Capture the cell that displays the provided text and extract its [x, y] central coordinate. 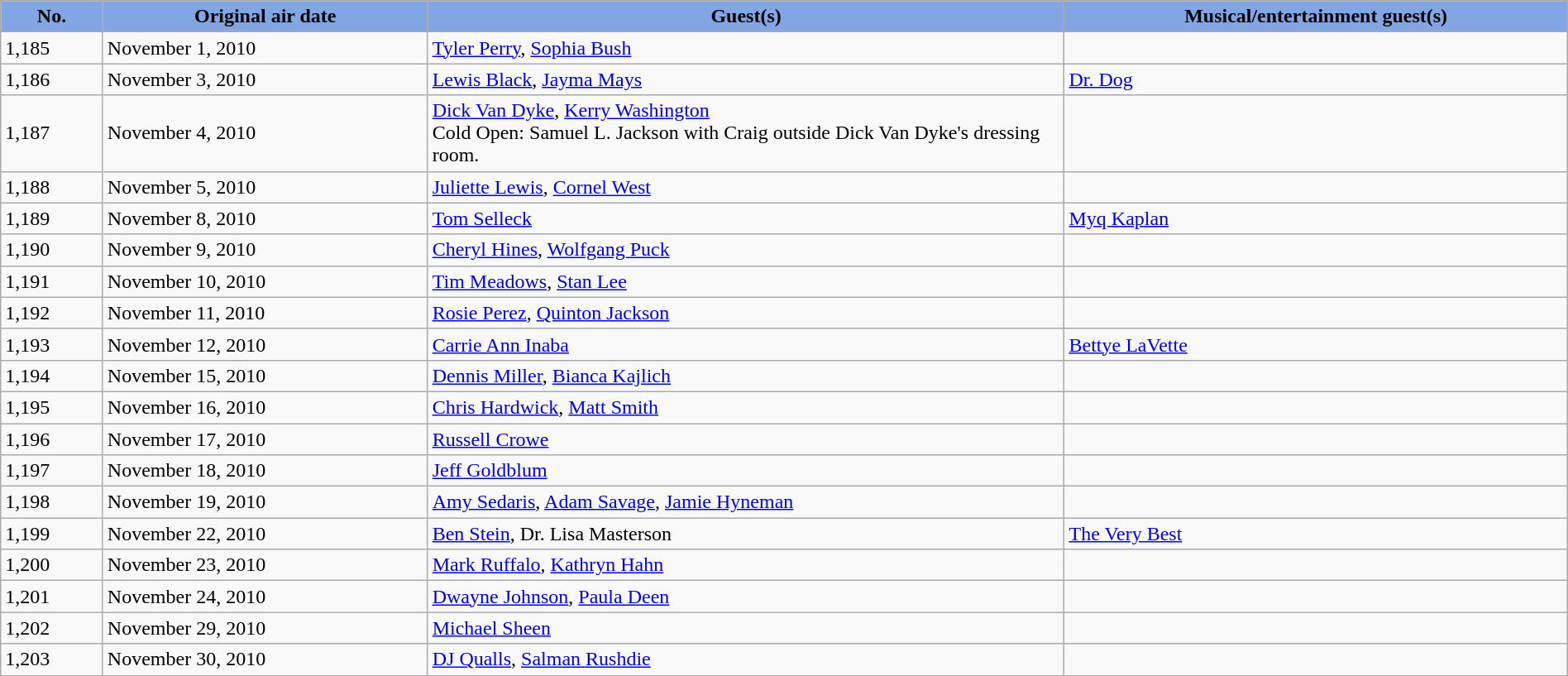
Jeff Goldblum [746, 471]
Original air date [265, 17]
1,201 [52, 597]
Guest(s) [746, 17]
November 1, 2010 [265, 48]
1,193 [52, 344]
Amy Sedaris, Adam Savage, Jamie Hyneman [746, 502]
Chris Hardwick, Matt Smith [746, 407]
1,202 [52, 628]
Lewis Black, Jayma Mays [746, 79]
Cheryl Hines, Wolfgang Puck [746, 250]
November 30, 2010 [265, 659]
November 11, 2010 [265, 313]
Mark Ruffalo, Kathryn Hahn [746, 565]
Russell Crowe [746, 439]
DJ Qualls, Salman Rushdie [746, 659]
Dennis Miller, Bianca Kajlich [746, 376]
1,203 [52, 659]
Carrie Ann Inaba [746, 344]
November 15, 2010 [265, 376]
1,191 [52, 281]
Dr. Dog [1316, 79]
1,189 [52, 218]
November 22, 2010 [265, 534]
Dick Van Dyke, Kerry WashingtonCold Open: Samuel L. Jackson with Craig outside Dick Van Dyke's dressing room. [746, 133]
No. [52, 17]
November 12, 2010 [265, 344]
1,187 [52, 133]
Michael Sheen [746, 628]
1,185 [52, 48]
Bettye LaVette [1316, 344]
Dwayne Johnson, Paula Deen [746, 597]
November 17, 2010 [265, 439]
November 19, 2010 [265, 502]
November 10, 2010 [265, 281]
1,200 [52, 565]
November 23, 2010 [265, 565]
1,199 [52, 534]
1,195 [52, 407]
1,192 [52, 313]
November 24, 2010 [265, 597]
1,196 [52, 439]
1,198 [52, 502]
Tim Meadows, Stan Lee [746, 281]
November 8, 2010 [265, 218]
1,186 [52, 79]
The Very Best [1316, 534]
Tyler Perry, Sophia Bush [746, 48]
Tom Selleck [746, 218]
Myq Kaplan [1316, 218]
November 9, 2010 [265, 250]
Rosie Perez, Quinton Jackson [746, 313]
1,188 [52, 187]
November 16, 2010 [265, 407]
November 3, 2010 [265, 79]
Musical/entertainment guest(s) [1316, 17]
1,197 [52, 471]
Juliette Lewis, Cornel West [746, 187]
November 4, 2010 [265, 133]
November 5, 2010 [265, 187]
November 29, 2010 [265, 628]
Ben Stein, Dr. Lisa Masterson [746, 534]
1,190 [52, 250]
November 18, 2010 [265, 471]
1,194 [52, 376]
